Locate the cell with the specified text and output its (x, y) center coordinate. 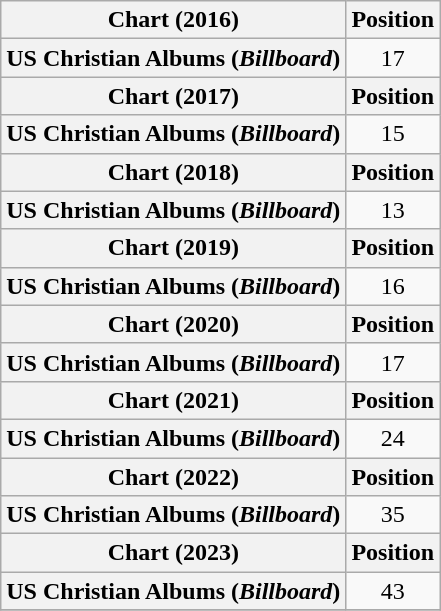
13 (393, 210)
Chart (2016) (174, 20)
Chart (2022) (174, 477)
Chart (2021) (174, 400)
15 (393, 134)
43 (393, 591)
35 (393, 515)
24 (393, 438)
Chart (2023) (174, 553)
Chart (2018) (174, 172)
Chart (2020) (174, 324)
16 (393, 286)
Chart (2017) (174, 96)
Chart (2019) (174, 248)
